From the cell containing the given text, extract its center point as (x, y) coordinate. 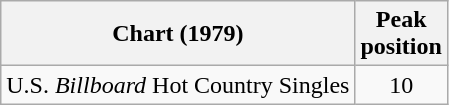
Peakposition (401, 34)
10 (401, 85)
U.S. Billboard Hot Country Singles (178, 85)
Chart (1979) (178, 34)
